Pinpoint the cell where the given text exists, returning its (x, y) midpoint coordinate. 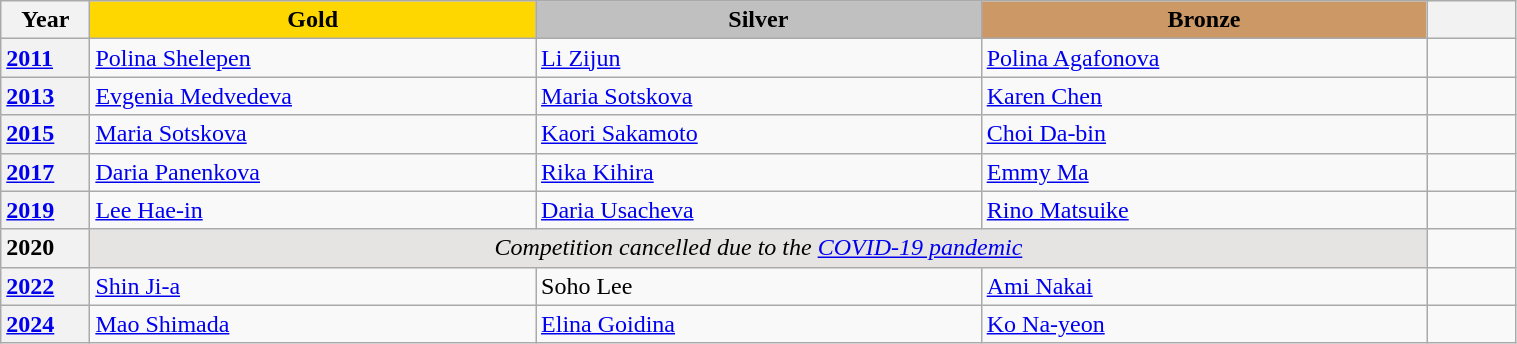
Rino Matsuike (1204, 210)
2019 (46, 210)
Ami Nakai (1204, 286)
Ko Na-yeon (1204, 324)
2011 (46, 58)
Choi Da-bin (1204, 134)
Rika Kihira (759, 172)
Evgenia Medvedeva (313, 96)
Polina Agafonova (1204, 58)
Year (46, 20)
Shin Ji-a (313, 286)
2015 (46, 134)
Polina Shelepen (313, 58)
Daria Usacheva (759, 210)
2017 (46, 172)
2022 (46, 286)
Karen Chen (1204, 96)
2020 (46, 248)
Elina Goidina (759, 324)
2013 (46, 96)
Silver (759, 20)
Competition cancelled due to the COVID-19 pandemic (758, 248)
Mao Shimada (313, 324)
Bronze (1204, 20)
Emmy Ma (1204, 172)
Gold (313, 20)
Soho Lee (759, 286)
Kaori Sakamoto (759, 134)
2024 (46, 324)
Li Zijun (759, 58)
Lee Hae-in (313, 210)
Daria Panenkova (313, 172)
